Search for the cell housing the specified text and yield its [X, Y] center coordinate. 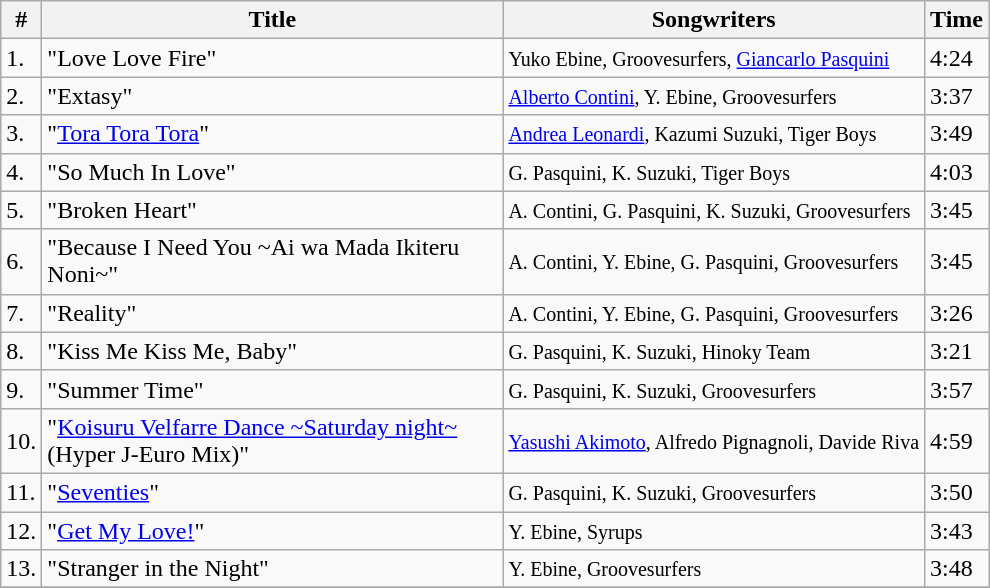
Songwriters [714, 20]
Yuko Ebine, Groovesurfers, Giancarlo Pasquini [714, 58]
8. [22, 351]
9. [22, 389]
2. [22, 96]
3:21 [957, 351]
1. [22, 58]
4:24 [957, 58]
6. [22, 262]
3:48 [957, 569]
G. Pasquini, K. Suzuki, Tiger Boys [714, 172]
A. Contini, G. Pasquini, K. Suzuki, Groovesurfers [714, 210]
3:43 [957, 531]
5. [22, 210]
"Summer Time" [272, 389]
"Broken Heart" [272, 210]
"Reality" [272, 313]
Yasushi Akimoto, Alfredo Pignagnoli, Davide Riva [714, 440]
G. Pasquini, K. Suzuki, Hinoky Team [714, 351]
"Koisuru Velfarre Dance ~Saturday night~ (Hyper J-Euro Mix)" [272, 440]
Time [957, 20]
Andrea Leonardi, Kazumi Suzuki, Tiger Boys [714, 134]
"Seventies" [272, 492]
"Stranger in the Night" [272, 569]
"Love Love Fire" [272, 58]
10. [22, 440]
Y. Ebine, Groovesurfers [714, 569]
4:03 [957, 172]
11. [22, 492]
"Get My Love!" [272, 531]
"So Much In Love" [272, 172]
7. [22, 313]
"Tora Tora Tora" [272, 134]
3:26 [957, 313]
12. [22, 531]
3:57 [957, 389]
Title [272, 20]
3:49 [957, 134]
"Extasy" [272, 96]
"Because I Need You ~Ai wa Mada Ikiteru Noni~" [272, 262]
# [22, 20]
3. [22, 134]
4:59 [957, 440]
13. [22, 569]
3:50 [957, 492]
3:37 [957, 96]
"Kiss Me Kiss Me, Baby" [272, 351]
4. [22, 172]
Alberto Contini, Y. Ebine, Groovesurfers [714, 96]
Y. Ebine, Syrups [714, 531]
